Capture the cell that displays the provided text and extract its [X, Y] central coordinate. 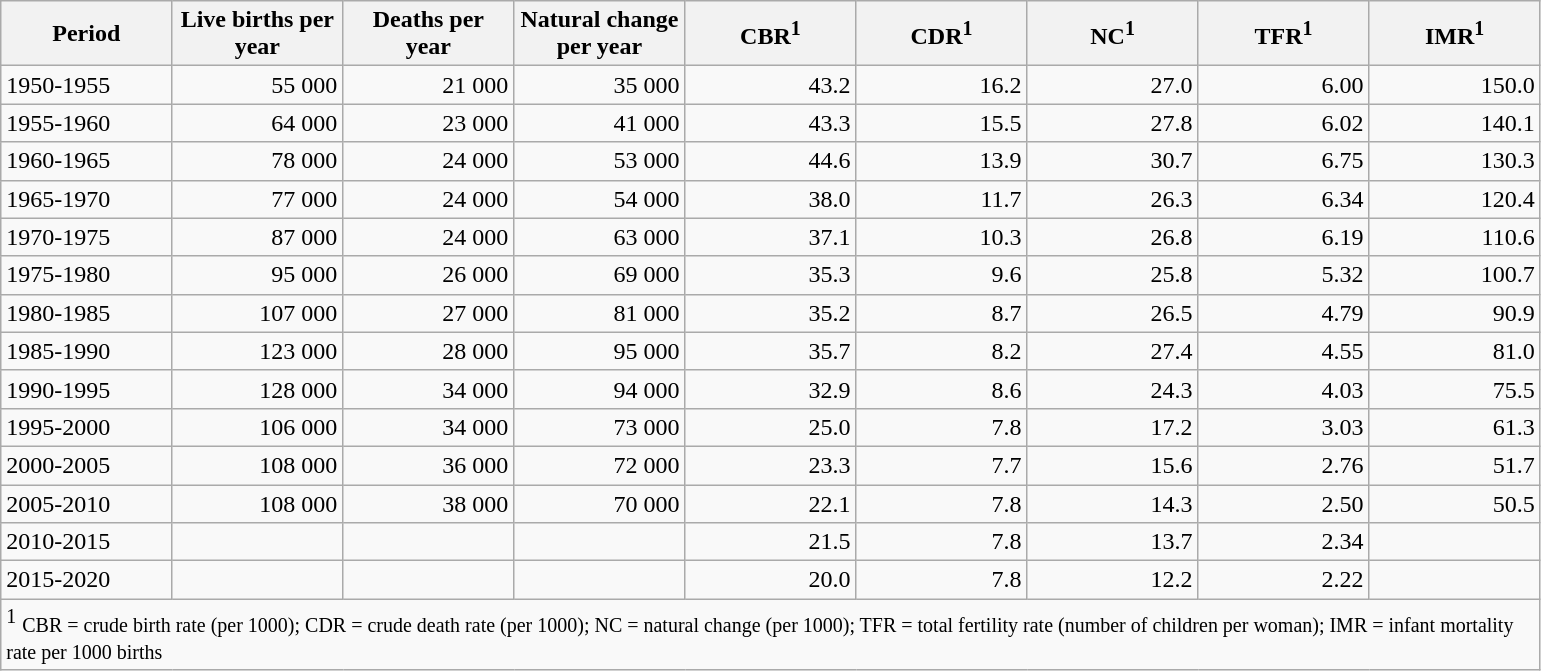
15.6 [1112, 465]
CBR1 [770, 34]
2000-2005 [86, 465]
35.2 [770, 313]
2.34 [1284, 542]
72 000 [600, 465]
87 000 [258, 237]
2.76 [1284, 465]
43.3 [770, 123]
1965-1970 [86, 199]
36 000 [428, 465]
26.8 [1112, 237]
63 000 [600, 237]
32.9 [770, 389]
53 000 [600, 161]
120.4 [1454, 199]
5.32 [1284, 275]
94 000 [600, 389]
6.34 [1284, 199]
75.5 [1454, 389]
Natural change per year [600, 34]
123 000 [258, 351]
26.5 [1112, 313]
16.2 [942, 85]
55 000 [258, 85]
13.9 [942, 161]
30.7 [1112, 161]
20.0 [770, 580]
6.02 [1284, 123]
27.8 [1112, 123]
128 000 [258, 389]
27.0 [1112, 85]
23 000 [428, 123]
17.2 [1112, 427]
IMR1 [1454, 34]
4.79 [1284, 313]
61.3 [1454, 427]
21.5 [770, 542]
37.1 [770, 237]
8.6 [942, 389]
44.6 [770, 161]
2015-2020 [86, 580]
21 000 [428, 85]
8.2 [942, 351]
78 000 [258, 161]
24.3 [1112, 389]
38.0 [770, 199]
15.5 [942, 123]
107 000 [258, 313]
1995-2000 [86, 427]
150.0 [1454, 85]
35 000 [600, 85]
35.7 [770, 351]
1970-1975 [86, 237]
54 000 [600, 199]
73 000 [600, 427]
2010-2015 [86, 542]
26 000 [428, 275]
81 000 [600, 313]
43.2 [770, 85]
4.55 [1284, 351]
130.3 [1454, 161]
CDR1 [942, 34]
28 000 [428, 351]
1950-1955 [86, 85]
2005-2010 [86, 503]
6.00 [1284, 85]
3.03 [1284, 427]
26.3 [1112, 199]
35.3 [770, 275]
90.9 [1454, 313]
69 000 [600, 275]
51.7 [1454, 465]
6.75 [1284, 161]
1955-1960 [86, 123]
4.03 [1284, 389]
6.19 [1284, 237]
14.3 [1112, 503]
77 000 [258, 199]
41 000 [600, 123]
10.3 [942, 237]
1985-1990 [86, 351]
1980-1985 [86, 313]
25.8 [1112, 275]
70 000 [600, 503]
100.7 [1454, 275]
2.22 [1284, 580]
9.6 [942, 275]
38 000 [428, 503]
8.7 [942, 313]
23.3 [770, 465]
27.4 [1112, 351]
22.1 [770, 503]
1975-1980 [86, 275]
12.2 [1112, 580]
64 000 [258, 123]
Live births per year [258, 34]
50.5 [1454, 503]
NC1 [1112, 34]
81.0 [1454, 351]
Period [86, 34]
Deaths per year [428, 34]
25.0 [770, 427]
1990-1995 [86, 389]
140.1 [1454, 123]
11.7 [942, 199]
TFR1 [1284, 34]
27 000 [428, 313]
110.6 [1454, 237]
13.7 [1112, 542]
1960-1965 [86, 161]
106 000 [258, 427]
2.50 [1284, 503]
7.7 [942, 465]
